Determine the (x, y) coordinate at the center of the cell enclosing the given text.  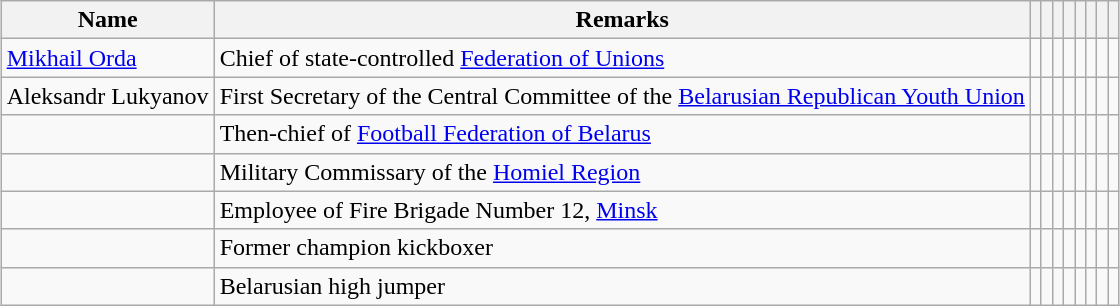
Military Commissary of the Homiel Region (622, 172)
Employee of Fire Brigade Number 12, Minsk (622, 210)
Name (108, 20)
Aleksandr Lukyanov (108, 96)
Mikhail Orda (108, 58)
First Secretary of the Central Committee of the Belarusian Republican Youth Union (622, 96)
Chief of state-controlled Federation of Unions (622, 58)
Former champion kickboxer (622, 248)
Belarusian high jumper (622, 286)
Then-chief of Football Federation of Belarus (622, 134)
Remarks (622, 20)
